Extract the (X, Y) coordinate from the center of the cell holding the provided text.  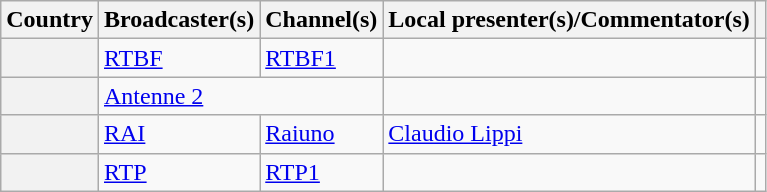
Channel(s) (322, 20)
RTBF (178, 58)
RTBF1 (322, 58)
RAI (178, 134)
RTP1 (322, 172)
Local presenter(s)/Commentator(s) (570, 20)
Broadcaster(s) (178, 20)
Claudio Lippi (570, 134)
RTP (178, 172)
Raiuno (322, 134)
Antenne 2 (240, 96)
Country (50, 20)
